Find where the given text appears and provide that cell's center as [X, Y] coordinate. 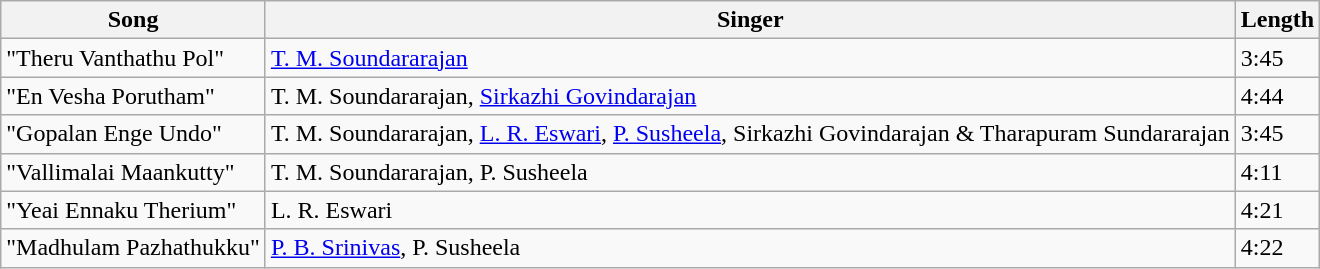
4:44 [1277, 96]
"Gopalan Enge Undo" [134, 134]
4:11 [1277, 172]
4:21 [1277, 210]
"Madhulam Pazhathukku" [134, 248]
T. M. Soundararajan, P. Susheela [750, 172]
T. M. Soundararajan, L. R. Eswari, P. Susheela, Sirkazhi Govindarajan & Tharapuram Sundararajan [750, 134]
"Yeai Ennaku Therium" [134, 210]
Singer [750, 20]
T. M. Soundararajan [750, 58]
"En Vesha Porutham" [134, 96]
4:22 [1277, 248]
L. R. Eswari [750, 210]
"Theru Vanthathu Pol" [134, 58]
"Vallimalai Maankutty" [134, 172]
P. B. Srinivas, P. Susheela [750, 248]
Length [1277, 20]
Song [134, 20]
T. M. Soundararajan, Sirkazhi Govindarajan [750, 96]
